For the text-containing cell, return its midpoint in [X, Y] coordinate format. 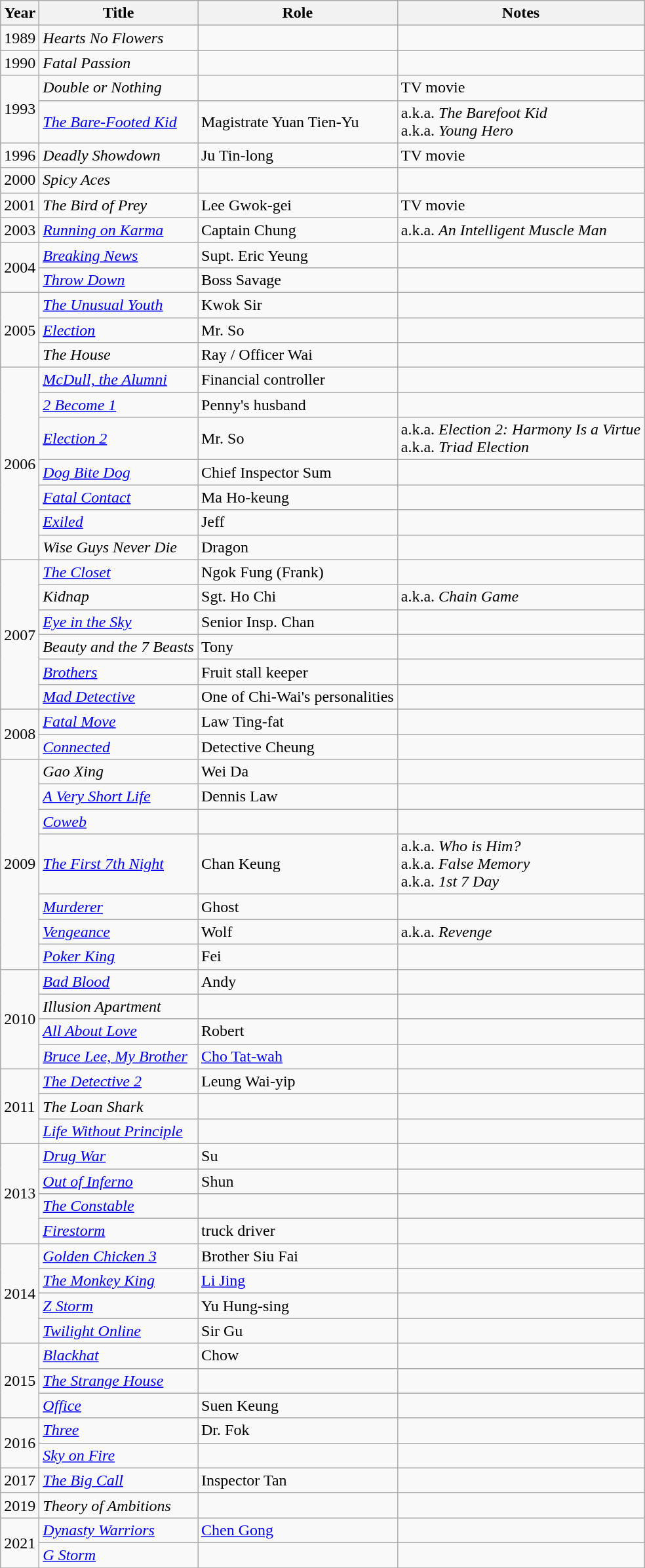
Throw Down [119, 280]
Ma Ho-keung [298, 497]
Three [119, 1430]
The Loan Shark [119, 1106]
Running on Karma [119, 230]
2 Become 1 [119, 405]
Captain Chung [298, 230]
Dr. Fok [298, 1430]
1989 [20, 38]
Wolf [298, 932]
2019 [20, 1505]
Leung Wai-yip [298, 1081]
Role [298, 13]
a.k.a. Chain Game [520, 597]
Theory of Ambitions [119, 1505]
Detective Cheung [298, 746]
Firestorm [119, 1231]
The Detective 2 [119, 1081]
1996 [20, 155]
a.k.a. Revenge [520, 932]
Dennis Law [298, 797]
Mad Detective [119, 697]
a.k.a. Election 2: Harmony Is a Virtue a.k.a. Triad Election [520, 439]
2000 [20, 180]
McDull, the Alumni [119, 380]
Dynasty Warriors [119, 1530]
Shun [298, 1181]
The Big Call [119, 1480]
2005 [20, 330]
Inspector Tan [298, 1480]
Year [20, 13]
2011 [20, 1106]
Connected [119, 746]
Dragon [298, 547]
Breaking News [119, 255]
Lee Gwok-gei [298, 205]
The Constable [119, 1206]
Jeff [298, 522]
Supt. Eric Yeung [298, 255]
Kidnap [119, 597]
2007 [20, 634]
The First 7th Night [119, 864]
Wise Guys Never Die [119, 547]
Spicy Aces [119, 180]
All About Love [119, 1031]
Su [298, 1156]
Chow [298, 1356]
Dog Bite Dog [119, 472]
The Unusual Youth [119, 305]
Beauty and the 7 Beasts [119, 647]
Life Without Principle [119, 1131]
Bad Blood [119, 982]
2004 [20, 267]
Election 2 [119, 439]
Vengeance [119, 932]
Eye in the Sky [119, 622]
Golden Chicken 3 [119, 1256]
Fei [298, 957]
Drug War [119, 1156]
Chief Inspector Sum [298, 472]
Chen Gong [298, 1530]
The Strange House [119, 1381]
The Bird of Prey [119, 205]
Cho Tat-wah [298, 1056]
Blackhat [119, 1356]
Twilight Online [119, 1331]
2017 [20, 1480]
2014 [20, 1293]
Brother Siu Fai [298, 1256]
a.k.a. An Intelligent Muscle Man [520, 230]
Yu Hung-sing [298, 1306]
2006 [20, 464]
2003 [20, 230]
1993 [20, 109]
Z Storm [119, 1306]
Poker King [119, 957]
Fatal Contact [119, 497]
Penny's husband [298, 405]
Magistrate Yuan Tien-Yu [298, 122]
2021 [20, 1542]
Brothers [119, 672]
Murderer [119, 907]
Kwok Sir [298, 305]
Sky on Fire [119, 1455]
Illusion Apartment [119, 1006]
Ju Tin-long [298, 155]
truck driver [298, 1231]
Fatal Move [119, 721]
Election [119, 330]
Li Jing [298, 1281]
Chan Keung [298, 864]
2008 [20, 734]
Sir Gu [298, 1331]
The House [119, 355]
2009 [20, 864]
The Monkey King [119, 1281]
Tony [298, 647]
Financial controller [298, 380]
Law Ting-fat [298, 721]
Senior Insp. Chan [298, 622]
Exiled [119, 522]
2010 [20, 1019]
Boss Savage [298, 280]
Notes [520, 13]
A Very Short Life [119, 797]
a.k.a. The Barefoot Kid a.k.a. Young Hero [520, 122]
Title [119, 13]
Ray / Officer Wai [298, 355]
Fruit stall keeper [298, 672]
Ngok Fung (Frank) [298, 572]
Suen Keung [298, 1405]
Sgt. Ho Chi [298, 597]
Robert [298, 1031]
2016 [20, 1443]
The Closet [119, 572]
Deadly Showdown [119, 155]
2013 [20, 1193]
One of Chi-Wai's personalities [298, 697]
Andy [298, 982]
Office [119, 1405]
Double or Nothing [119, 88]
1990 [20, 63]
Ghost [298, 907]
2001 [20, 205]
G Storm [119, 1555]
Coweb [119, 822]
Bruce Lee, My Brother [119, 1056]
The Bare-Footed Kid [119, 122]
Wei Da [298, 772]
Out of Inferno [119, 1181]
Fatal Passion [119, 63]
Gao Xing [119, 772]
Hearts No Flowers [119, 38]
2015 [20, 1381]
a.k.a. Who is Him? a.k.a. False Memory a.k.a. 1st 7 Day [520, 864]
